Provide the [X, Y] coordinate of the cell's center where the given text is located.  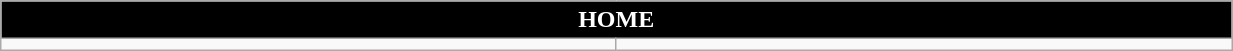
HOME [616, 20]
